Scan for the cell matching the given text and deliver its (x, y) coordinate at center. 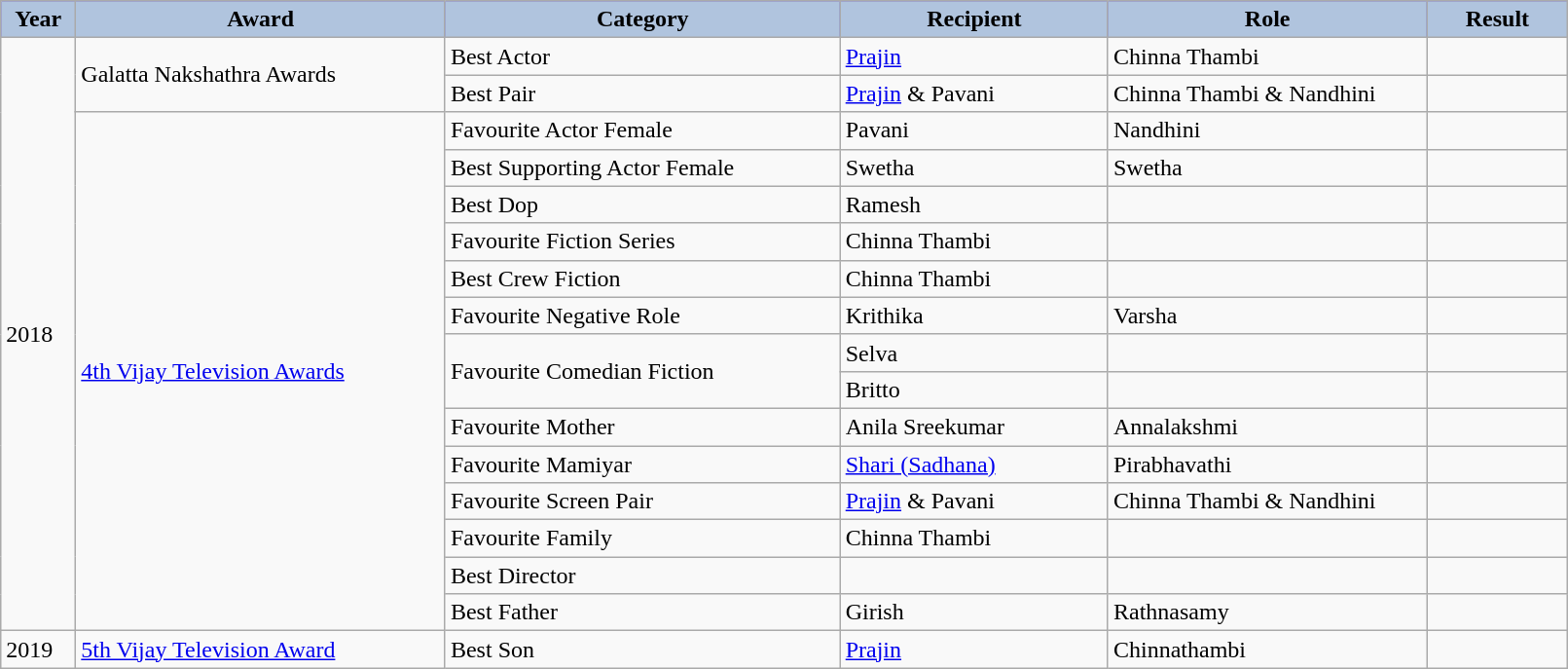
Favourite Mamiyar (642, 465)
Category (642, 19)
Nandhini (1267, 130)
Girish (973, 613)
Role (1267, 19)
Krithika (973, 316)
Pirabhavathi (1267, 465)
Ramesh (973, 204)
Britto (973, 390)
Result (1497, 19)
Favourite Mother (642, 427)
Varsha (1267, 316)
Best Pair (642, 93)
Best Son (642, 650)
Pavani (973, 130)
5th Vijay Television Award (261, 650)
Anila Sreekumar (973, 427)
Best Director (642, 576)
Galatta Nakshathra Awards (261, 75)
Favourite Actor Female (642, 130)
Best Supporting Actor Female (642, 167)
Selva (973, 353)
2018 (39, 335)
Favourite Fiction Series (642, 242)
Favourite Comedian Fiction (642, 371)
4th Vijay Television Awards (261, 372)
Best Crew Fiction (642, 279)
Best Actor (642, 56)
Year (39, 19)
Annalakshmi (1267, 427)
Chinnathambi (1267, 650)
Rathnasamy (1267, 613)
Favourite Screen Pair (642, 502)
Best Father (642, 613)
Best Dop (642, 204)
Favourite Negative Role (642, 316)
Award (261, 19)
Favourite Family (642, 539)
Recipient (973, 19)
Shari (Sadhana) (973, 465)
2019 (39, 650)
